Locate the cell with the specified text and output its (X, Y) center coordinate. 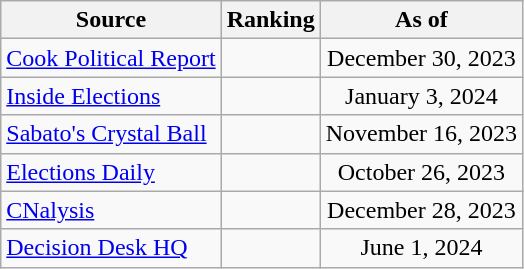
December 28, 2023 (421, 210)
Inside Elections (111, 96)
CNalysis (111, 210)
November 16, 2023 (421, 134)
Elections Daily (111, 172)
June 1, 2024 (421, 248)
Sabato's Crystal Ball (111, 134)
Source (111, 20)
December 30, 2023 (421, 58)
January 3, 2024 (421, 96)
October 26, 2023 (421, 172)
Cook Political Report (111, 58)
Decision Desk HQ (111, 248)
As of (421, 20)
Ranking (270, 20)
